Return the [X, Y] coordinate for the center point of the cell that contains the specified text.  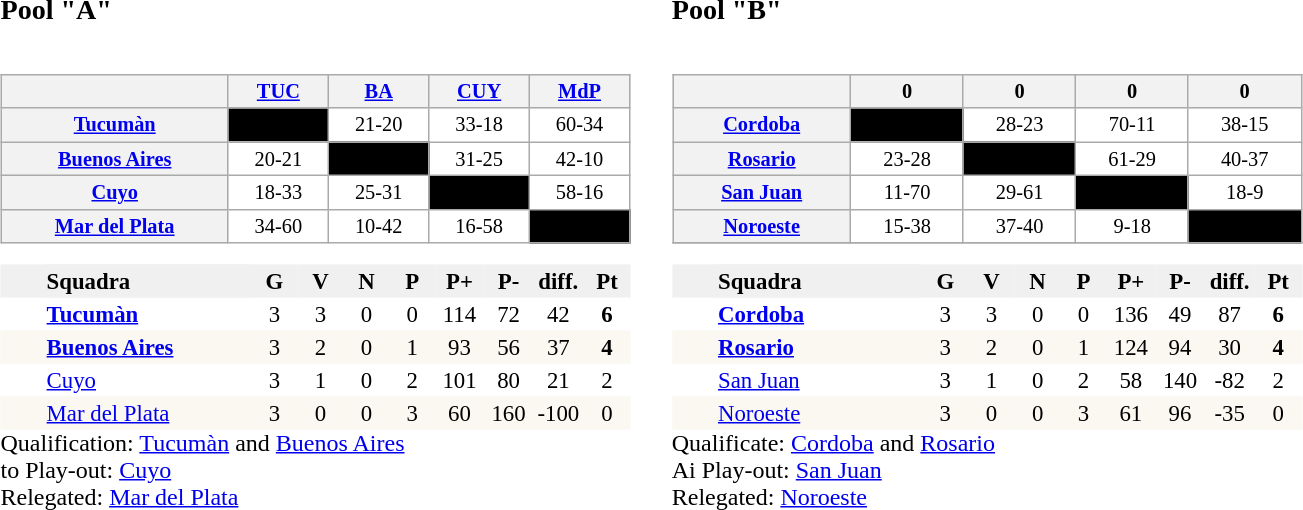
96 [1180, 412]
MdP [579, 92]
-35 [1230, 412]
16-58 [479, 226]
124 [1130, 346]
101 [460, 380]
CUY [479, 92]
18-33 [278, 193]
37-40 [1020, 226]
34-60 [278, 226]
28-23 [1020, 125]
80 [508, 380]
58 [1130, 380]
42 [558, 314]
114 [460, 314]
11-70 [908, 193]
20-21 [278, 159]
21 [558, 380]
23-28 [908, 159]
136 [1130, 314]
56 [508, 346]
21-20 [379, 125]
TUC [278, 92]
-100 [558, 412]
160 [508, 412]
33-18 [479, 125]
61-29 [1132, 159]
87 [1230, 314]
140 [1180, 380]
40-37 [1244, 159]
72 [508, 314]
-82 [1230, 380]
BA [379, 92]
25-31 [379, 193]
9-18 [1132, 226]
18-9 [1244, 193]
94 [1180, 346]
37 [558, 346]
61 [1130, 412]
42-10 [579, 159]
60 [460, 412]
38-15 [1244, 125]
58-16 [579, 193]
70-11 [1132, 125]
15-38 [908, 226]
60-34 [579, 125]
93 [460, 346]
49 [1180, 314]
10-42 [379, 226]
30 [1230, 346]
29-61 [1020, 193]
31-25 [479, 159]
